Return [X, Y] of the center of cell containing provided text 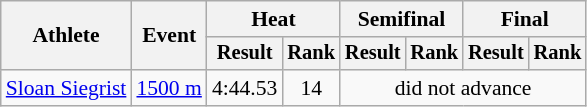
Semifinal [402, 19]
4:44.53 [244, 88]
Event [168, 36]
Heat [274, 19]
Sloan Siegrist [66, 88]
Final [524, 19]
14 [311, 88]
Athlete [66, 36]
1500 m [168, 88]
did not advance [463, 88]
